Return the (X, Y) coordinate for the center point of the cell that contains the specified text.  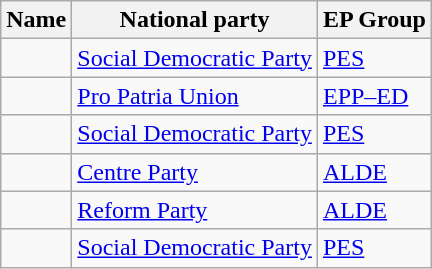
EP Group (374, 20)
Reform Party (195, 210)
Centre Party (195, 172)
EPP–ED (374, 96)
Name (36, 20)
Pro Patria Union (195, 96)
National party (195, 20)
